Output the [x, y] coordinate of the center of the cell containing the given text.  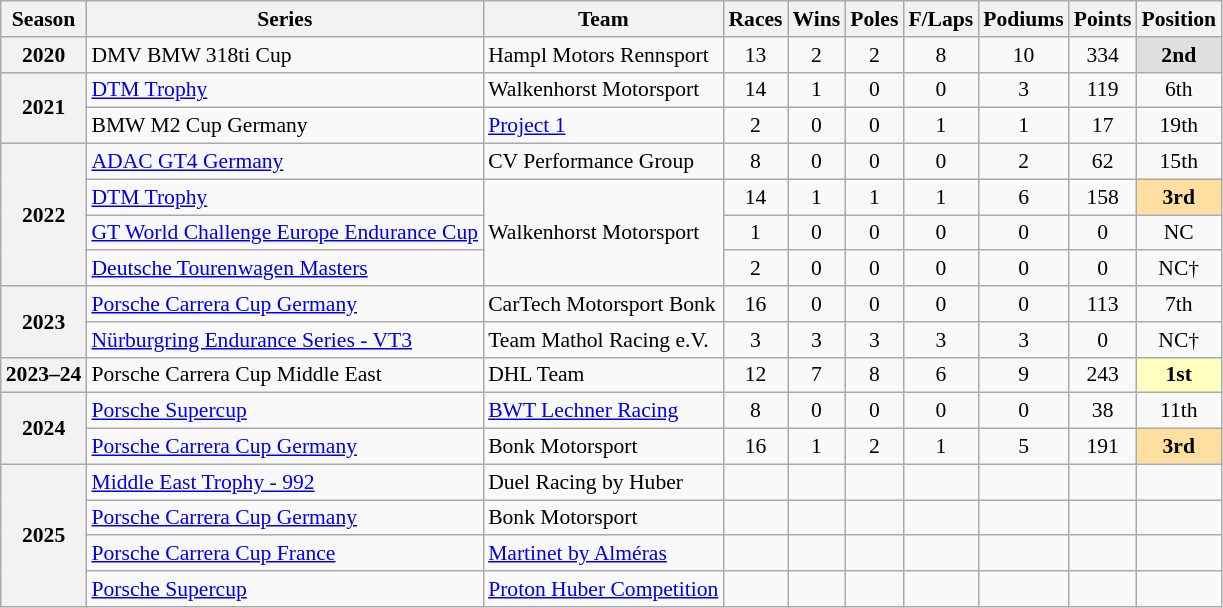
2022 [44, 215]
Team [603, 19]
Wins [817, 19]
DHL Team [603, 375]
9 [1024, 375]
243 [1103, 375]
Deutsche Tourenwagen Masters [284, 269]
119 [1103, 90]
Hampl Motors Rennsport [603, 55]
2024 [44, 428]
2nd [1179, 55]
17 [1103, 126]
CarTech Motorsport Bonk [603, 304]
13 [755, 55]
15th [1179, 162]
Season [44, 19]
Races [755, 19]
Middle East Trophy - 992 [284, 482]
6th [1179, 90]
113 [1103, 304]
Team Mathol Racing e.V. [603, 340]
Series [284, 19]
ADAC GT4 Germany [284, 162]
62 [1103, 162]
2021 [44, 108]
158 [1103, 197]
Project 1 [603, 126]
12 [755, 375]
334 [1103, 55]
2023–24 [44, 375]
Martinet by Alméras [603, 554]
F/Laps [940, 19]
5 [1024, 447]
Poles [874, 19]
7 [817, 375]
NC [1179, 233]
10 [1024, 55]
1st [1179, 375]
2025 [44, 535]
Points [1103, 19]
11th [1179, 411]
DMV BMW 318ti Cup [284, 55]
38 [1103, 411]
Position [1179, 19]
BWT Lechner Racing [603, 411]
GT World Challenge Europe Endurance Cup [284, 233]
2020 [44, 55]
Proton Huber Competition [603, 589]
2023 [44, 322]
BMW M2 Cup Germany [284, 126]
Porsche Carrera Cup France [284, 554]
Duel Racing by Huber [603, 482]
CV Performance Group [603, 162]
7th [1179, 304]
Porsche Carrera Cup Middle East [284, 375]
Podiums [1024, 19]
191 [1103, 447]
19th [1179, 126]
Nürburgring Endurance Series - VT3 [284, 340]
